Extract the (X, Y) coordinate from the center of the cell holding the provided text.  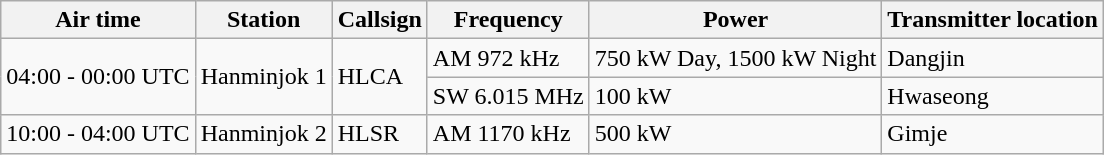
Frequency (508, 20)
AM 1170 kHz (508, 134)
04:00 - 00:00 UTC (98, 77)
Air time (98, 20)
HLCA (380, 77)
100 kW (736, 96)
Transmitter location (992, 20)
Gimje (992, 134)
10:00 - 04:00 UTC (98, 134)
Dangjin (992, 58)
Callsign (380, 20)
Station (264, 20)
AM 972 kHz (508, 58)
SW 6.015 MHz (508, 96)
Hanminjok 2 (264, 134)
HLSR (380, 134)
Hwaseong (992, 96)
Power (736, 20)
500 kW (736, 134)
Hanminjok 1 (264, 77)
750 kW Day, 1500 kW Night (736, 58)
